Output the (X, Y) coordinate of the center of the cell containing the given text.  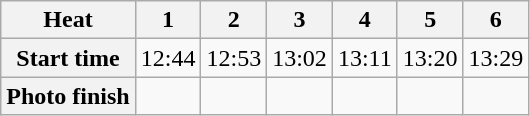
13:20 (430, 58)
12:53 (234, 58)
1 (168, 20)
12:44 (168, 58)
13:29 (496, 58)
13:11 (364, 58)
6 (496, 20)
Photo finish (68, 96)
Start time (68, 58)
2 (234, 20)
3 (300, 20)
4 (364, 20)
5 (430, 20)
13:02 (300, 58)
Heat (68, 20)
